Pinpoint the cell where the given text exists, returning its [X, Y] midpoint coordinate. 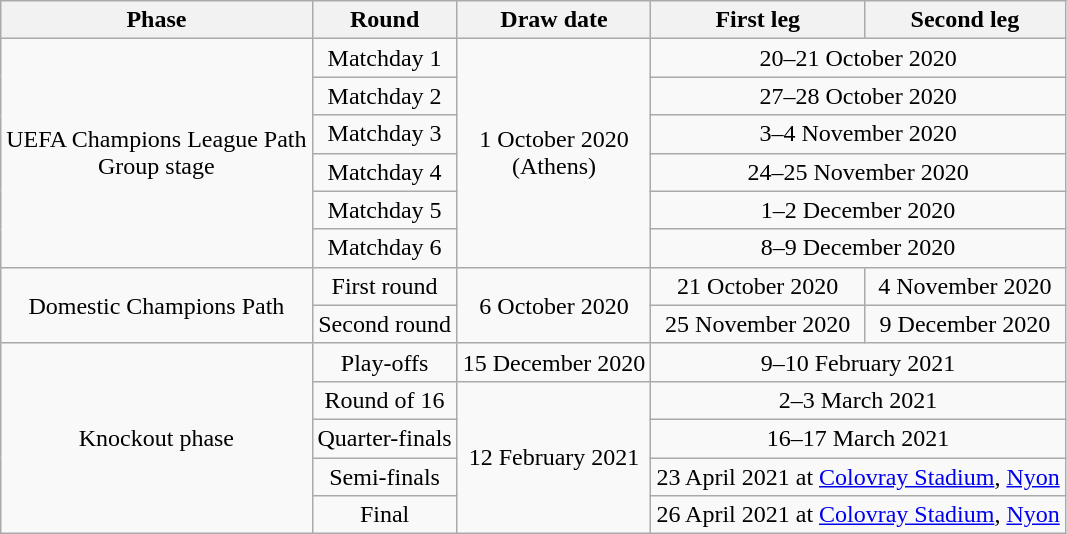
26 April 2021 at Colovray Stadium, Nyon [858, 515]
Second round [384, 324]
Play-offs [384, 362]
Matchday 1 [384, 58]
Round [384, 20]
Round of 16 [384, 400]
Phase [156, 20]
1–2 December 2020 [858, 210]
24–25 November 2020 [858, 172]
Matchday 3 [384, 134]
UEFA Champions League PathGroup stage [156, 153]
Final [384, 515]
20–21 October 2020 [858, 58]
Matchday 6 [384, 248]
25 November 2020 [758, 324]
Quarter-finals [384, 438]
3–4 November 2020 [858, 134]
9 December 2020 [966, 324]
8–9 December 2020 [858, 248]
Matchday 4 [384, 172]
First round [384, 286]
Draw date [554, 20]
First leg [758, 20]
12 February 2021 [554, 457]
Semi-finals [384, 477]
15 December 2020 [554, 362]
4 November 2020 [966, 286]
21 October 2020 [758, 286]
9–10 February 2021 [858, 362]
2–3 March 2021 [858, 400]
23 April 2021 at Colovray Stadium, Nyon [858, 477]
1 October 2020(Athens) [554, 153]
Matchday 2 [384, 96]
Second leg [966, 20]
Domestic Champions Path [156, 305]
Matchday 5 [384, 210]
Knockout phase [156, 438]
6 October 2020 [554, 305]
16–17 March 2021 [858, 438]
27–28 October 2020 [858, 96]
